From the cell containing the given text, extract its center point as (X, Y) coordinate. 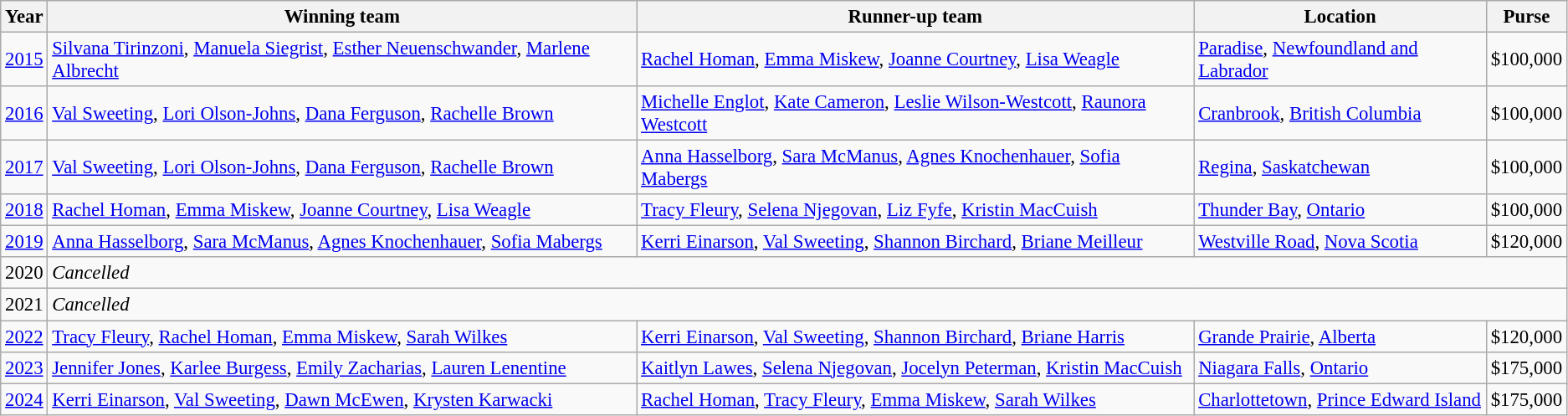
2021 (24, 305)
Charlottetown, Prince Edward Island (1340, 399)
Niagara Falls, Ontario (1340, 367)
2022 (24, 336)
Paradise, Newfoundland and Labrador (1340, 60)
2016 (24, 114)
Silvana Tirinzoni, Manuela Siegrist, Esther Neuenschwander, Marlene Albrecht (342, 60)
Year (24, 17)
Tracy Fleury, Rachel Homan, Emma Miskew, Sarah Wilkes (342, 336)
Kaitlyn Lawes, Selena Njegovan, Jocelyn Peterman, Kristin MacCuish (915, 367)
Rachel Homan, Tracy Fleury, Emma Miskew, Sarah Wilkes (915, 399)
2024 (24, 399)
Grande Prairie, Alberta (1340, 336)
Westville Road, Nova Scotia (1340, 242)
Purse (1526, 17)
Cranbrook, British Columbia (1340, 114)
2018 (24, 210)
Regina, Saskatchewan (1340, 167)
Michelle Englot, Kate Cameron, Leslie Wilson-Westcott, Raunora Westcott (915, 114)
Winning team (342, 17)
2023 (24, 367)
Tracy Fleury, Selena Njegovan, Liz Fyfe, Kristin MacCuish (915, 210)
2017 (24, 167)
Kerri Einarson, Val Sweeting, Dawn McEwen, Krysten Karwacki (342, 399)
Kerri Einarson, Val Sweeting, Shannon Birchard, Briane Meilleur (915, 242)
Location (1340, 17)
2020 (24, 274)
Kerri Einarson, Val Sweeting, Shannon Birchard, Briane Harris (915, 336)
2015 (24, 60)
Runner-up team (915, 17)
2019 (24, 242)
Thunder Bay, Ontario (1340, 210)
Jennifer Jones, Karlee Burgess, Emily Zacharias, Lauren Lenentine (342, 367)
